Provide the [x, y] coordinate of the cell's center where the given text is located.  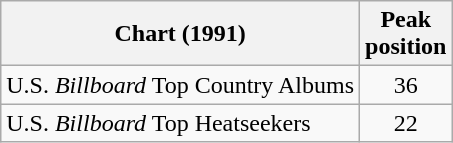
22 [406, 123]
U.S. Billboard Top Heatseekers [180, 123]
Chart (1991) [180, 34]
U.S. Billboard Top Country Albums [180, 85]
36 [406, 85]
Peakposition [406, 34]
